Return (x, y) of the center of cell containing provided text 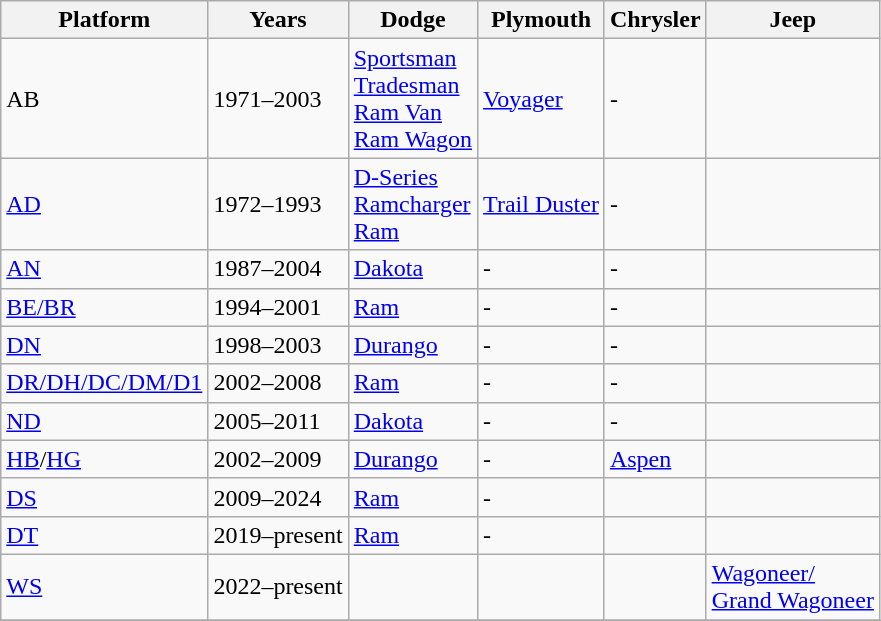
Chrysler (655, 20)
2019–present (278, 535)
1998–2003 (278, 345)
BE/BR (104, 307)
Platform (104, 20)
1971–2003 (278, 98)
DS (104, 497)
DN (104, 345)
DR/DH/DC/DM/D1 (104, 383)
DT (104, 535)
Dodge (412, 20)
2022–present (278, 586)
Years (278, 20)
1972–1993 (278, 204)
1994–2001 (278, 307)
D-SeriesRamchargerRam (412, 204)
Trail Duster (542, 204)
AN (104, 269)
Wagoneer/Grand Wagoneer (792, 586)
Jeep (792, 20)
SportsmanTradesmanRam VanRam Wagon (412, 98)
HB/HG (104, 459)
2002–2008 (278, 383)
2009–2024 (278, 497)
AD (104, 204)
2005–2011 (278, 421)
Plymouth (542, 20)
1987–2004 (278, 269)
ND (104, 421)
WS (104, 586)
Aspen (655, 459)
Voyager (542, 98)
2002–2009 (278, 459)
AB (104, 98)
